Scan for the cell matching the given text and deliver its (x, y) coordinate at center. 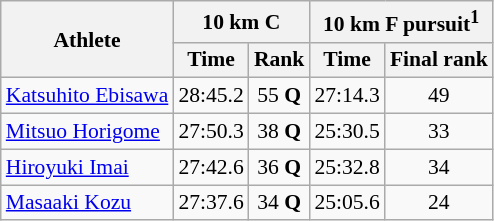
Athlete (88, 40)
27:50.3 (210, 132)
Masaaki Kozu (88, 203)
Katsuhito Ebisawa (88, 96)
27:42.6 (210, 167)
25:32.8 (346, 167)
24 (439, 203)
27:37.6 (210, 203)
25:05.6 (346, 203)
27:14.3 (346, 96)
34 (439, 167)
33 (439, 132)
25:30.5 (346, 132)
Mitsuo Horigome (88, 132)
38 Q (280, 132)
10 km C (241, 22)
Hiroyuki Imai (88, 167)
55 Q (280, 96)
34 Q (280, 203)
49 (439, 96)
Rank (280, 60)
36 Q (280, 167)
10 km F pursuit1 (400, 22)
Final rank (439, 60)
28:45.2 (210, 96)
